For the text-containing cell, return its midpoint in [X, Y] coordinate format. 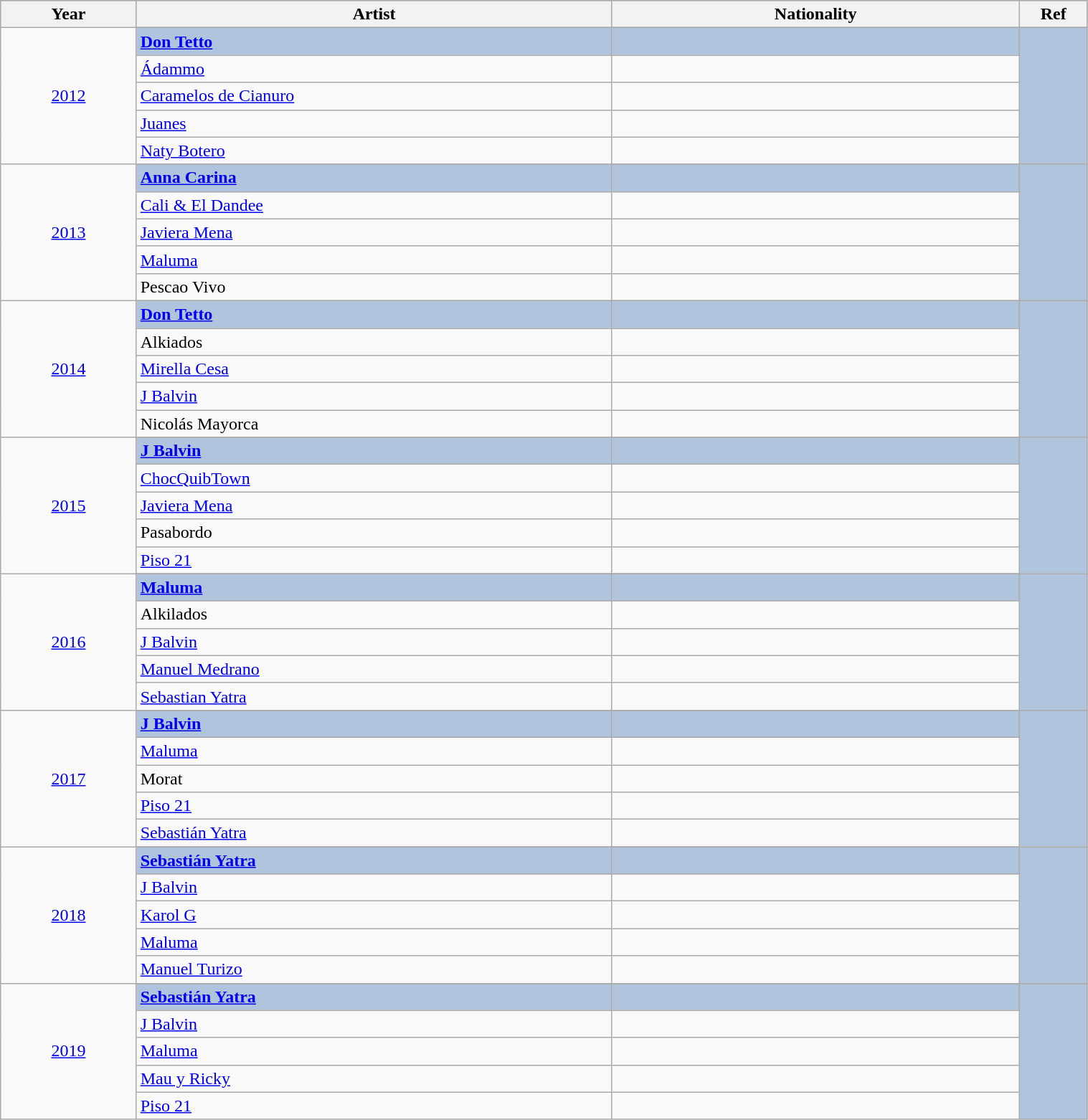
Artist [374, 14]
Year [69, 14]
Pasabordo [374, 533]
2018 [69, 915]
Ref [1053, 14]
Ádammo [374, 69]
2014 [69, 369]
2017 [69, 778]
Cali & El Dandee [374, 205]
Karol G [374, 915]
Caramelos de Cianuro [374, 96]
Alkiados [374, 342]
Anna Carina [374, 178]
Pescao Vivo [374, 287]
Alkilados [374, 614]
ChocQuibTown [374, 478]
Juanes [374, 123]
2012 [69, 96]
Manuel Medrano [374, 669]
Mirella Cesa [374, 369]
2015 [69, 506]
Mau y Ricky [374, 1078]
Naty Botero [374, 151]
2016 [69, 642]
Morat [374, 778]
Manuel Turizo [374, 969]
2019 [69, 1051]
Sebastian Yatra [374, 696]
Nicolás Mayorca [374, 424]
2013 [69, 232]
Nationality [815, 14]
